Pinpoint the cell where the given text exists, returning its [x, y] midpoint coordinate. 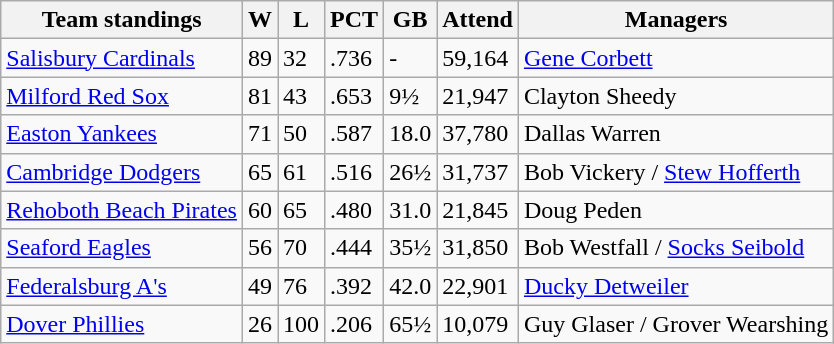
Milford Red Sox [122, 96]
.480 [354, 210]
Attend [478, 20]
W [260, 20]
Gene Corbett [676, 58]
18.0 [410, 134]
Team standings [122, 20]
Seaford Eagles [122, 248]
31,737 [478, 172]
81 [260, 96]
Dover Phillies [122, 324]
26 [260, 324]
Bob Vickery / Stew Hofferth [676, 172]
32 [302, 58]
89 [260, 58]
35½ [410, 248]
L [302, 20]
50 [302, 134]
Doug Peden [676, 210]
Easton Yankees [122, 134]
22,901 [478, 286]
42.0 [410, 286]
56 [260, 248]
71 [260, 134]
Guy Glaser / Grover Wearshing [676, 324]
9½ [410, 96]
.653 [354, 96]
Cambridge Dodgers [122, 172]
60 [260, 210]
65½ [410, 324]
59,164 [478, 58]
49 [260, 286]
Salisbury Cardinals [122, 58]
Federalsburg A's [122, 286]
.392 [354, 286]
26½ [410, 172]
.736 [354, 58]
31.0 [410, 210]
70 [302, 248]
- [410, 58]
37,780 [478, 134]
Bob Westfall / Socks Seibold [676, 248]
.516 [354, 172]
43 [302, 96]
Clayton Sheedy [676, 96]
GB [410, 20]
Dallas Warren [676, 134]
.444 [354, 248]
.206 [354, 324]
100 [302, 324]
21,947 [478, 96]
61 [302, 172]
.587 [354, 134]
PCT [354, 20]
21,845 [478, 210]
10,079 [478, 324]
31,850 [478, 248]
Managers [676, 20]
76 [302, 286]
Rehoboth Beach Pirates [122, 210]
Ducky Detweiler [676, 286]
